Extract the [x, y] coordinate from the center of the cell holding the provided text.  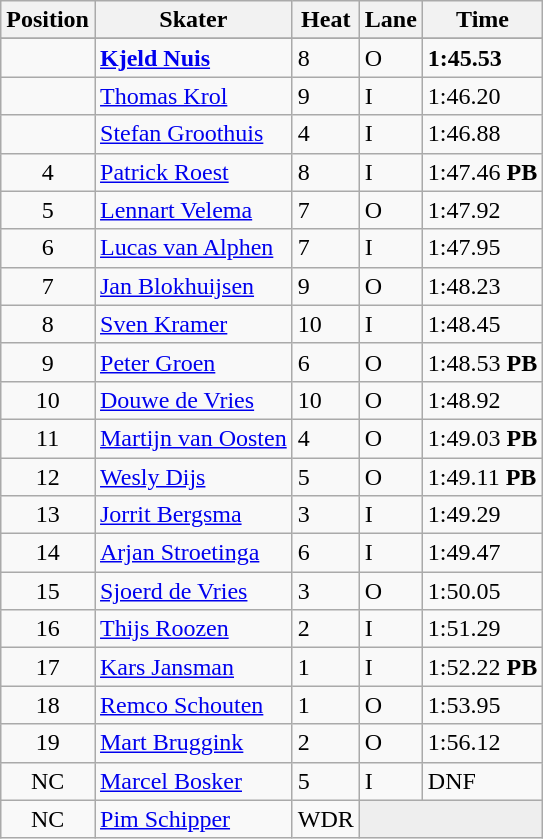
13 [48, 515]
1:46.88 [482, 134]
Peter Groen [193, 362]
Jan Blokhuijsen [193, 286]
DNF [482, 781]
WDR [326, 819]
1:48.92 [482, 400]
Thijs Roozen [193, 629]
Lane [390, 20]
Lennart Velema [193, 210]
1:49.11 PB [482, 477]
Douwe de Vries [193, 400]
12 [48, 477]
Wesly Dijs [193, 477]
Stefan Groothuis [193, 134]
1:47.92 [482, 210]
Thomas Krol [193, 96]
1:50.05 [482, 591]
19 [48, 743]
1:46.20 [482, 96]
16 [48, 629]
1:56.12 [482, 743]
1:48.23 [482, 286]
Martijn van Oosten [193, 438]
1:52.22 PB [482, 667]
11 [48, 438]
Patrick Roest [193, 172]
1:49.03 PB [482, 438]
Kars Jansman [193, 667]
Arjan Stroetinga [193, 553]
Time [482, 20]
1:48.53 PB [482, 362]
1:53.95 [482, 705]
1:47.46 PB [482, 172]
Heat [326, 20]
1:45.53 [482, 58]
18 [48, 705]
Sven Kramer [193, 324]
Position [48, 20]
17 [48, 667]
Skater [193, 20]
Lucas van Alphen [193, 248]
1:48.45 [482, 324]
1:47.95 [482, 248]
1:49.29 [482, 515]
Kjeld Nuis [193, 58]
Sjoerd de Vries [193, 591]
Marcel Bosker [193, 781]
Pim Schipper [193, 819]
Mart Bruggink [193, 743]
1:49.47 [482, 553]
Jorrit Bergsma [193, 515]
14 [48, 553]
Remco Schouten [193, 705]
1:51.29 [482, 629]
15 [48, 591]
